Determine the [x, y] coordinate at the center of the cell enclosing the given text.  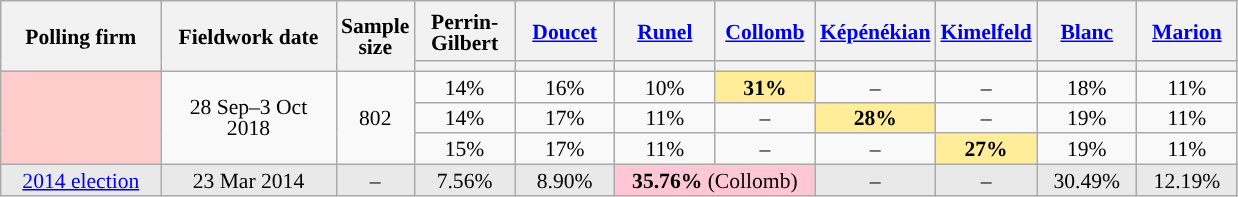
Collomb [765, 31]
Marion [1187, 31]
Runel [665, 31]
10% [665, 86]
35.76% (Collomb) [715, 180]
23 Mar 2014 [248, 180]
15% [464, 150]
Doucet [565, 31]
18% [1087, 86]
Fieldwork date [248, 36]
802 [375, 118]
Samplesize [375, 36]
28% [875, 118]
Képénékian [875, 31]
8.90% [565, 180]
7.56% [464, 180]
27% [986, 150]
Polling firm [81, 36]
2014 election [81, 180]
Blanc [1087, 31]
12.19% [1187, 180]
16% [565, 86]
Perrin-Gilbert [464, 31]
Kimelfeld [986, 31]
28 Sep–3 Oct 2018 [248, 118]
31% [765, 86]
30.49% [1087, 180]
